Determine the (x, y) coordinate at the center of the cell enclosing the given text.  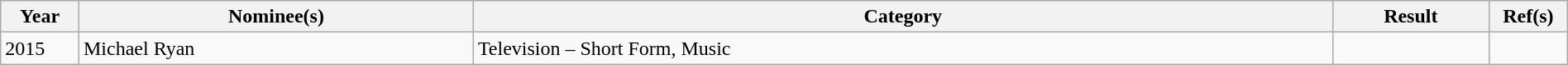
Michael Ryan (276, 48)
2015 (40, 48)
Nominee(s) (276, 17)
Year (40, 17)
Category (903, 17)
Ref(s) (1528, 17)
Television – Short Form, Music (903, 48)
Result (1411, 17)
